From the cell containing the given text, extract its center point as [x, y] coordinate. 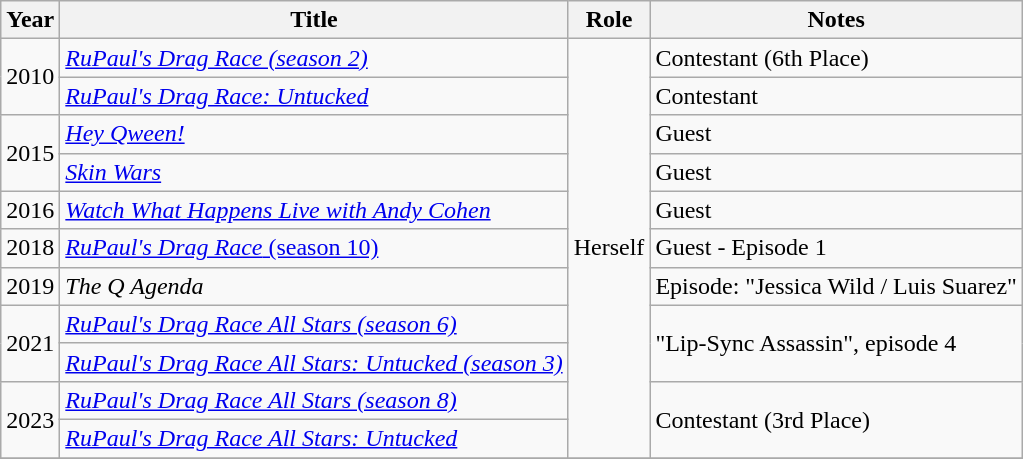
2010 [30, 77]
Guest - Episode 1 [836, 248]
RuPaul's Drag Race All Stars (season 8) [314, 400]
Episode: "Jessica Wild / Luis Suarez" [836, 286]
The Q Agenda [314, 286]
RuPaul's Drag Race (season 2) [314, 58]
2023 [30, 419]
Title [314, 20]
Herself [609, 248]
2016 [30, 210]
2018 [30, 248]
"Lip-Sync Assassin", episode 4 [836, 343]
Year [30, 20]
Hey Qween! [314, 134]
RuPaul's Drag Race All Stars (season 6) [314, 324]
Skin Wars [314, 172]
Watch What Happens Live with Andy Cohen [314, 210]
2019 [30, 286]
Contestant (3rd Place) [836, 419]
Contestant (6th Place) [836, 58]
RuPaul's Drag Race (season 10) [314, 248]
Notes [836, 20]
Contestant [836, 96]
RuPaul's Drag Race: Untucked [314, 96]
2021 [30, 343]
2015 [30, 153]
RuPaul's Drag Race All Stars: Untucked [314, 438]
RuPaul's Drag Race All Stars: Untucked (season 3) [314, 362]
Role [609, 20]
